Determine the (X, Y) coordinate at the center of the cell enclosing the given text.  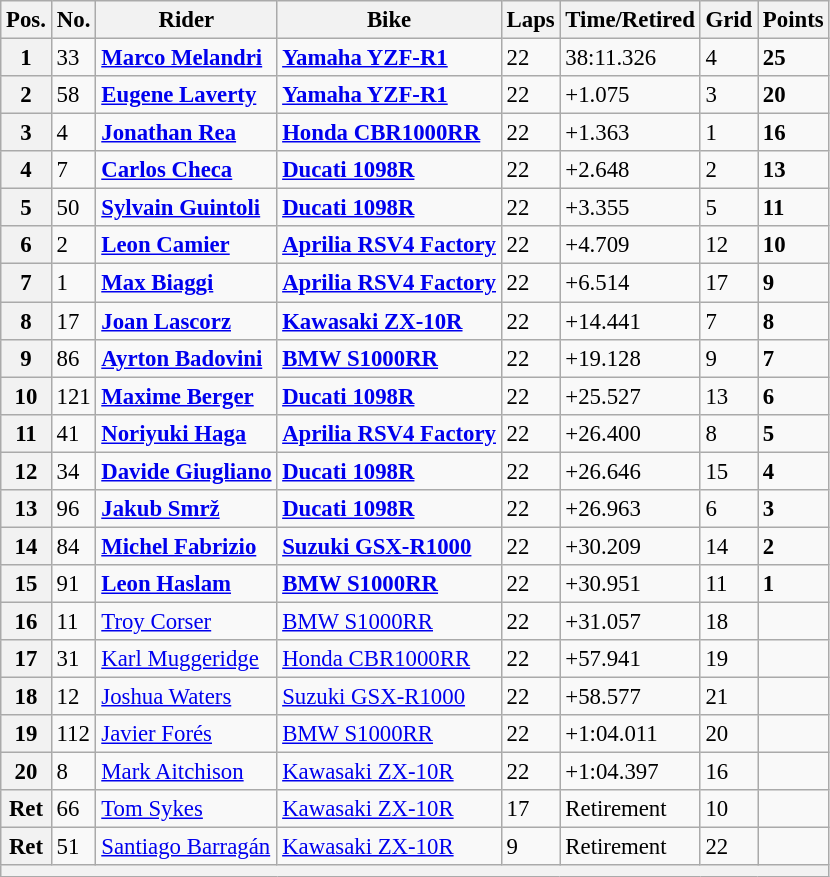
+30.951 (630, 584)
+31.057 (630, 621)
+1.075 (630, 95)
91 (74, 584)
+2.648 (630, 170)
41 (74, 433)
Santiago Barragán (186, 847)
+26.646 (630, 471)
+26.963 (630, 509)
+3.355 (630, 208)
+30.209 (630, 546)
Eugene Laverty (186, 95)
34 (74, 471)
Troy Corser (186, 621)
112 (74, 734)
Javier Forés (186, 734)
50 (74, 208)
Mark Aitchison (186, 772)
Max Biaggi (186, 283)
+1:04.397 (630, 772)
58 (74, 95)
Leon Camier (186, 245)
+25.527 (630, 396)
86 (74, 358)
121 (74, 396)
Pos. (26, 20)
Rider (186, 20)
33 (74, 58)
25 (794, 58)
Michel Fabrizio (186, 546)
+57.941 (630, 659)
+19.128 (630, 358)
Maxime Berger (186, 396)
Marco Melandri (186, 58)
Jakub Smrž (186, 509)
Karl Muggeridge (186, 659)
Tom Sykes (186, 809)
38:11.326 (630, 58)
31 (74, 659)
Laps (530, 20)
+58.577 (630, 697)
Points (794, 20)
Noriyuki Haga (186, 433)
Davide Giugliano (186, 471)
+4.709 (630, 245)
66 (74, 809)
+6.514 (630, 283)
+1.363 (630, 133)
Bike (389, 20)
21 (728, 697)
Jonathan Rea (186, 133)
+1:04.011 (630, 734)
Ayrton Badovini (186, 358)
96 (74, 509)
Leon Haslam (186, 584)
51 (74, 847)
Carlos Checa (186, 170)
+26.400 (630, 433)
Joan Lascorz (186, 321)
Time/Retired (630, 20)
+14.441 (630, 321)
Joshua Waters (186, 697)
Grid (728, 20)
84 (74, 546)
No. (74, 20)
Sylvain Guintoli (186, 208)
